From the cell containing the given text, extract its center point as (x, y) coordinate. 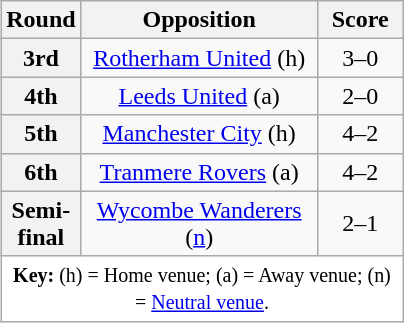
Key: (h) = Home venue; (a) = Away venue; (n) = Neutral venue. (202, 288)
Semi-final (41, 224)
3–0 (360, 58)
4th (41, 96)
3rd (41, 58)
2–0 (360, 96)
Round (41, 20)
Rotherham United (h) (199, 58)
Tranmere Rovers (a) (199, 172)
5th (41, 134)
2–1 (360, 224)
Wycombe Wanderers (n) (199, 224)
Manchester City (h) (199, 134)
Leeds United (a) (199, 96)
Score (360, 20)
Opposition (199, 20)
6th (41, 172)
